Capture the cell that displays the provided text and extract its (X, Y) central coordinate. 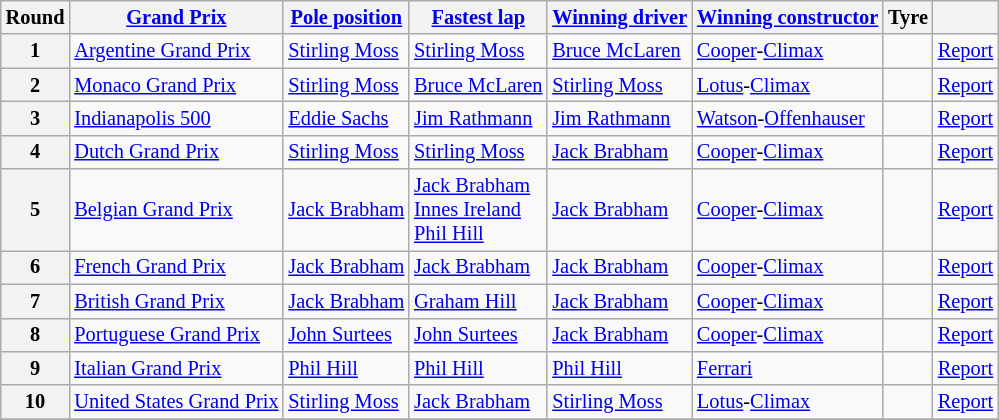
Fastest lap (478, 17)
Eddie Sachs (346, 118)
Monaco Grand Prix (176, 85)
4 (36, 152)
Pole position (346, 17)
Round (36, 17)
Italian Grand Prix (176, 368)
10 (36, 402)
Jack Brabham Innes Ireland Phil Hill (478, 210)
9 (36, 368)
3 (36, 118)
2 (36, 85)
Winning constructor (788, 17)
Argentine Grand Prix (176, 51)
Winning driver (620, 17)
Ferrari (788, 368)
Dutch Grand Prix (176, 152)
Watson-Offenhauser (788, 118)
French Grand Prix (176, 267)
6 (36, 267)
Tyre (908, 17)
Grand Prix (176, 17)
7 (36, 301)
Indianapolis 500 (176, 118)
Portuguese Grand Prix (176, 335)
United States Grand Prix (176, 402)
1 (36, 51)
5 (36, 210)
Graham Hill (478, 301)
8 (36, 335)
British Grand Prix (176, 301)
Belgian Grand Prix (176, 210)
